Find where the given text appears and provide that cell's center as [x, y] coordinate. 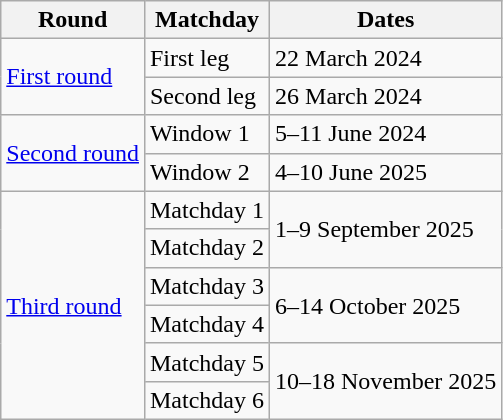
1–9 September 2025 [386, 229]
Window 2 [206, 172]
5–11 June 2024 [386, 134]
Matchday 1 [206, 210]
22 March 2024 [386, 58]
First round [73, 77]
Third round [73, 305]
Dates [386, 20]
Matchday 6 [206, 400]
Matchday 4 [206, 324]
10–18 November 2025 [386, 381]
26 March 2024 [386, 96]
Second leg [206, 96]
6–14 October 2025 [386, 305]
Matchday 3 [206, 286]
Round [73, 20]
Matchday 2 [206, 248]
Matchday [206, 20]
First leg [206, 58]
4–10 June 2025 [386, 172]
Second round [73, 153]
Window 1 [206, 134]
Matchday 5 [206, 362]
